Extract the (X, Y) coordinate from the center of the cell holding the provided text.  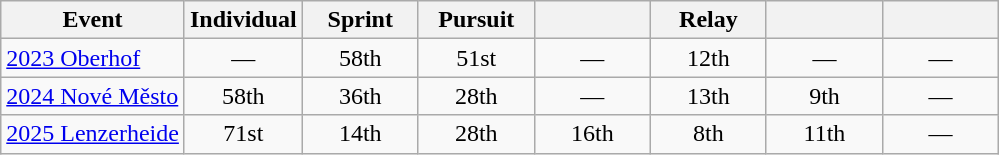
Pursuit (476, 20)
13th (708, 96)
11th (824, 134)
51st (476, 58)
2024 Nové Město (93, 96)
36th (360, 96)
2025 Lenzerheide (93, 134)
12th (708, 58)
8th (708, 134)
9th (824, 96)
Relay (708, 20)
71st (243, 134)
Individual (243, 20)
Sprint (360, 20)
Event (93, 20)
14th (360, 134)
16th (592, 134)
2023 Oberhof (93, 58)
